Output the (x, y) coordinate of the center of the cell containing the given text.  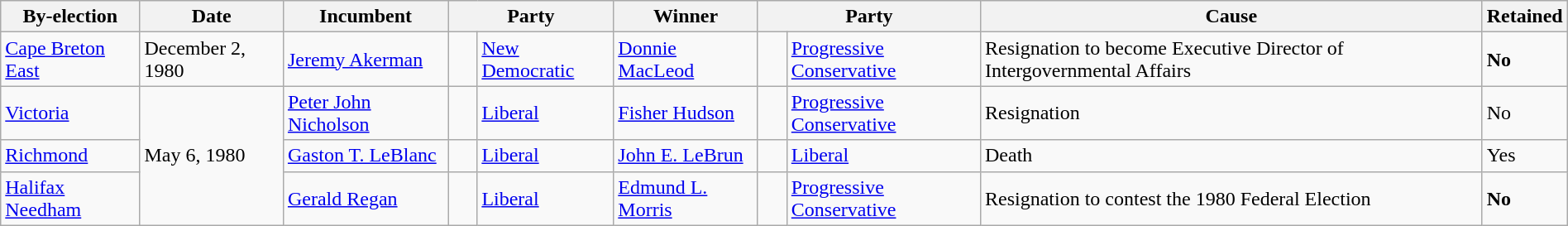
Resignation to contest the 1980 Federal Election (1231, 199)
Halifax Needham (70, 199)
Cape Breton East (70, 60)
May 6, 1980 (212, 156)
Resignation (1231, 113)
December 2, 1980 (212, 60)
New Democratic (546, 60)
Peter John Nicholson (366, 113)
Edmund L. Morris (686, 199)
Jeremy Akerman (366, 60)
Victoria (70, 113)
Death (1231, 156)
Richmond (70, 156)
Date (212, 17)
Incumbent (366, 17)
Retained (1525, 17)
Fisher Hudson (686, 113)
Gaston T. LeBlanc (366, 156)
Resignation to become Executive Director of Intergovernmental Affairs (1231, 60)
By-election (70, 17)
John E. LeBrun (686, 156)
Gerald Regan (366, 199)
Donnie MacLeod (686, 60)
Cause (1231, 17)
Winner (686, 17)
Yes (1525, 156)
